Locate the cell with the specified text and output its (X, Y) center coordinate. 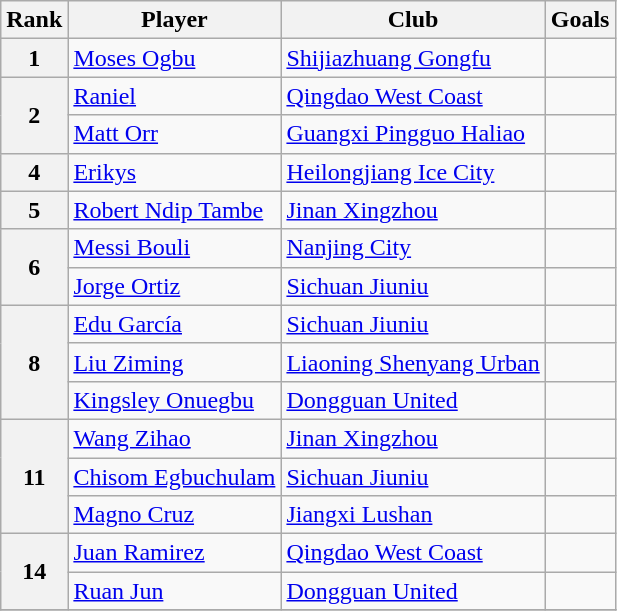
Jorge Ortiz (174, 286)
5 (34, 210)
14 (34, 572)
Edu García (174, 324)
Chisom Egbuchulam (174, 477)
Matt Orr (174, 134)
Juan Ramirez (174, 553)
Wang Zihao (174, 438)
Robert Ndip Tambe (174, 210)
Rank (34, 20)
Player (174, 20)
11 (34, 476)
4 (34, 172)
Ruan Jun (174, 591)
Liaoning Shenyang Urban (413, 362)
2 (34, 115)
Goals (580, 20)
Guangxi Pingguo Haliao (413, 134)
6 (34, 267)
Club (413, 20)
Messi Bouli (174, 248)
Erikys (174, 172)
Moses Ogbu (174, 58)
Jiangxi Lushan (413, 515)
1 (34, 58)
Nanjing City (413, 248)
Shijiazhuang Gongfu (413, 58)
Heilongjiang Ice City (413, 172)
8 (34, 362)
Raniel (174, 96)
Magno Cruz (174, 515)
Kingsley Onuegbu (174, 400)
Liu Ziming (174, 362)
